Return the (x, y) coordinate for the center point of the cell that contains the specified text.  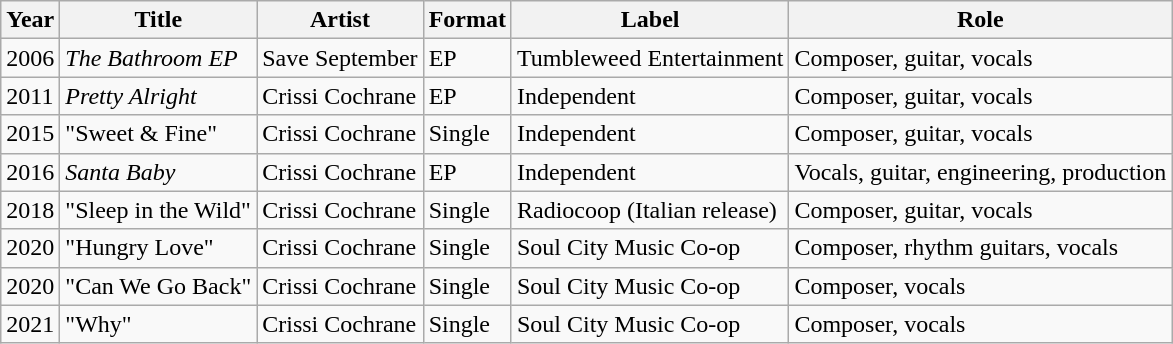
2016 (30, 172)
Format (467, 20)
Artist (340, 20)
Year (30, 20)
2018 (30, 210)
2006 (30, 58)
Radiocoop (Italian release) (650, 210)
Vocals, guitar, engineering, production (980, 172)
The Bathroom EP (158, 58)
"Sweet & Fine" (158, 134)
Pretty Alright (158, 96)
"Hungry Love" (158, 248)
"Why" (158, 324)
Label (650, 20)
Composer, rhythm guitars, vocals (980, 248)
Santa Baby (158, 172)
Save September (340, 58)
"Sleep in the Wild" (158, 210)
2011 (30, 96)
"Can We Go Back" (158, 286)
2021 (30, 324)
Tumbleweed Entertainment (650, 58)
2015 (30, 134)
Role (980, 20)
Title (158, 20)
